Scan for the cell matching the given text and deliver its [X, Y] coordinate at center. 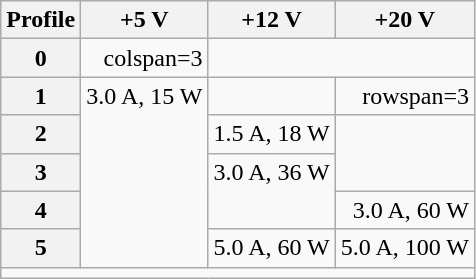
rowspan=3 [404, 96]
5.0 A, 100 W [404, 248]
1 [41, 96]
1.5 A, 18 W [272, 134]
3.0 A, 36 W [272, 191]
3.0 A, 60 W [404, 210]
+5 V [144, 20]
3 [41, 172]
colspan=3 [144, 58]
0 [41, 58]
2 [41, 134]
4 [41, 210]
5 [41, 248]
5.0 A, 60 W [272, 248]
+12 V [272, 20]
+20 V [404, 20]
Profile [41, 20]
3.0 A, 15 W [144, 172]
